Pinpoint the cell where the given text exists, returning its (x, y) midpoint coordinate. 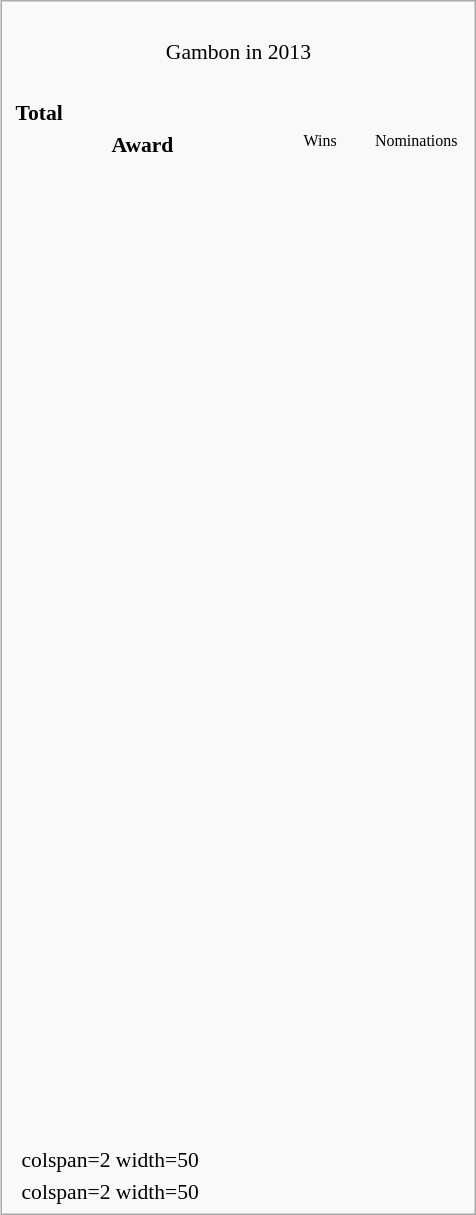
Award (142, 144)
Gambon in 2013 (239, 39)
Total Award Wins Nominations (239, 606)
Wins (320, 144)
Total (238, 113)
Nominations (416, 144)
